For the text-containing cell, return its midpoint in [X, Y] coordinate format. 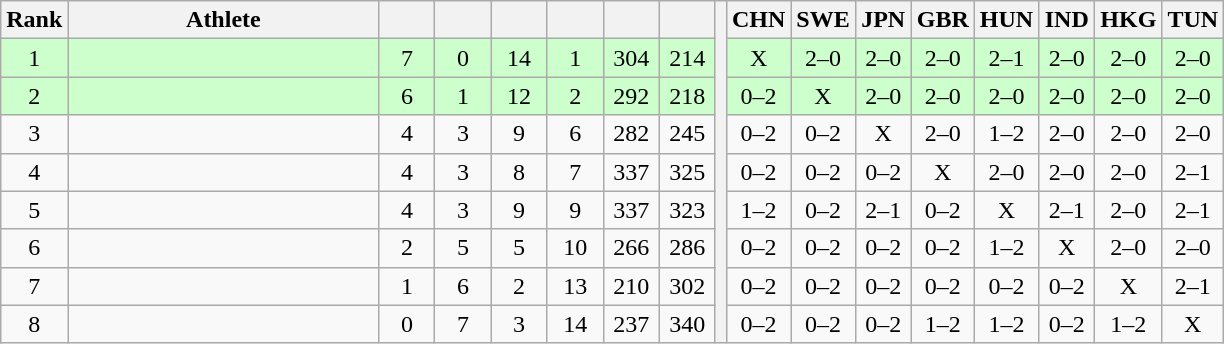
CHN [758, 20]
12 [519, 96]
GBR [942, 20]
218 [687, 96]
Rank [34, 20]
HUN [1006, 20]
340 [687, 324]
10 [575, 248]
214 [687, 58]
TUN [1193, 20]
302 [687, 286]
JPN [883, 20]
SWE [823, 20]
325 [687, 172]
IND [1067, 20]
286 [687, 248]
Athlete [224, 20]
323 [687, 210]
292 [631, 96]
210 [631, 286]
282 [631, 134]
HKG [1128, 20]
266 [631, 248]
304 [631, 58]
237 [631, 324]
13 [575, 286]
245 [687, 134]
